For the text-containing cell, return its midpoint in (x, y) coordinate format. 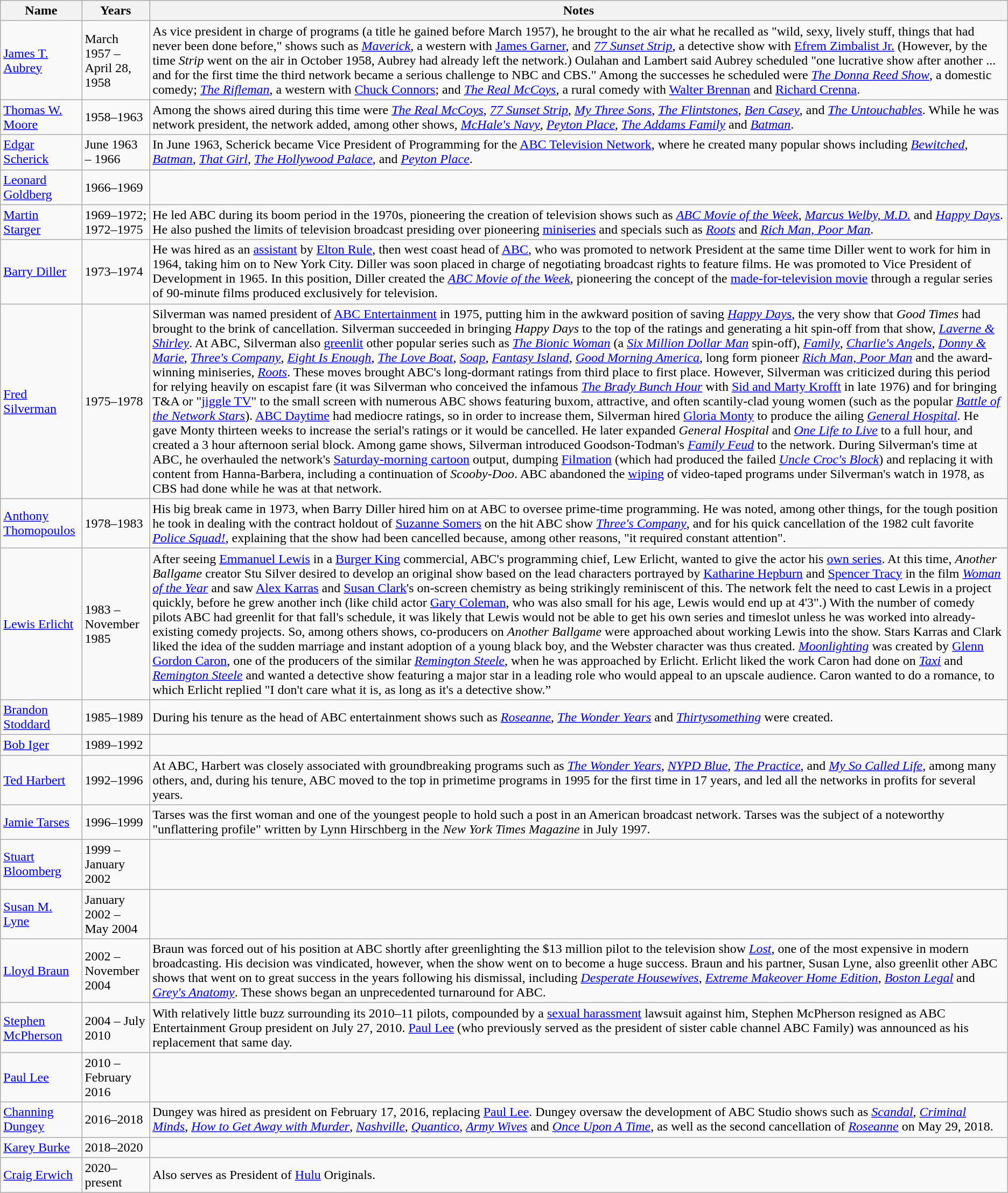
Martin Starger (41, 222)
1989–1992 (116, 745)
1983 – November 1985 (116, 623)
1958–1963 (116, 117)
Thomas W. Moore (41, 117)
January 2002 – May 2004 (116, 914)
2020–present (116, 1175)
Barry Diller (41, 271)
Brandon Stoddard (41, 717)
Susan M. Lyne (41, 914)
Lloyd Braun (41, 971)
Karey Burke (41, 1147)
1992–1996 (116, 780)
Channing Dungey (41, 1120)
Fred Silverman (41, 401)
2010 – February 2016 (116, 1077)
2002 – November 2004 (116, 971)
1999 – January 2002 (116, 865)
Notes (579, 11)
1969–1972; 1972–1975 (116, 222)
2018–2020 (116, 1147)
Lewis Erlicht (41, 623)
Bob Iger (41, 745)
Years (116, 11)
During his tenure as the head of ABC entertainment shows such as Roseanne, The Wonder Years and Thirtysomething were created. (579, 717)
Stephen McPherson (41, 1028)
Stuart Bloomberg (41, 865)
Leonard Goldberg (41, 187)
March 1957 – April 28, 1958 (116, 60)
1985–1989 (116, 717)
2016–2018 (116, 1120)
Edgar Scherick (41, 152)
1996–1999 (116, 823)
Anthony Thomopoulos (41, 523)
1978–1983 (116, 523)
June 1963 – 1966 (116, 152)
Also serves as President of Hulu Originals. (579, 1175)
James T. Aubrey (41, 60)
Paul Lee (41, 1077)
1966–1969 (116, 187)
1975–1978 (116, 401)
Name (41, 11)
Ted Harbert (41, 780)
1973–1974 (116, 271)
Craig Erwich (41, 1175)
2004 – July 2010 (116, 1028)
Jamie Tarses (41, 823)
